Extract the (x, y) coordinate from the center of the cell holding the provided text.  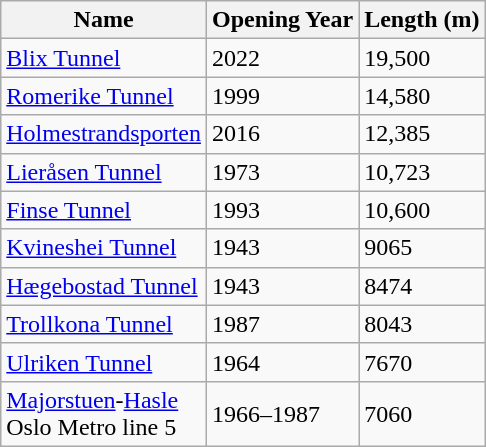
Holmestrandsporten (104, 134)
1973 (282, 172)
2022 (282, 58)
1999 (282, 96)
1987 (282, 324)
8474 (422, 286)
Ulriken Tunnel (104, 362)
Majorstuen-HasleOslo Metro line 5 (104, 414)
Trollkona Tunnel (104, 324)
Length (m) (422, 20)
9065 (422, 248)
7060 (422, 414)
10,600 (422, 210)
Hægebostad Tunnel (104, 286)
Name (104, 20)
Opening Year (282, 20)
Kvineshei Tunnel (104, 248)
Romerike Tunnel (104, 96)
2016 (282, 134)
7670 (422, 362)
10,723 (422, 172)
19,500 (422, 58)
12,385 (422, 134)
Finse Tunnel (104, 210)
1966–1987 (282, 414)
14,580 (422, 96)
Blix Tunnel (104, 58)
8043 (422, 324)
1993 (282, 210)
1964 (282, 362)
Lieråsen Tunnel (104, 172)
